Pinpoint the cell where the given text exists, returning its (X, Y) midpoint coordinate. 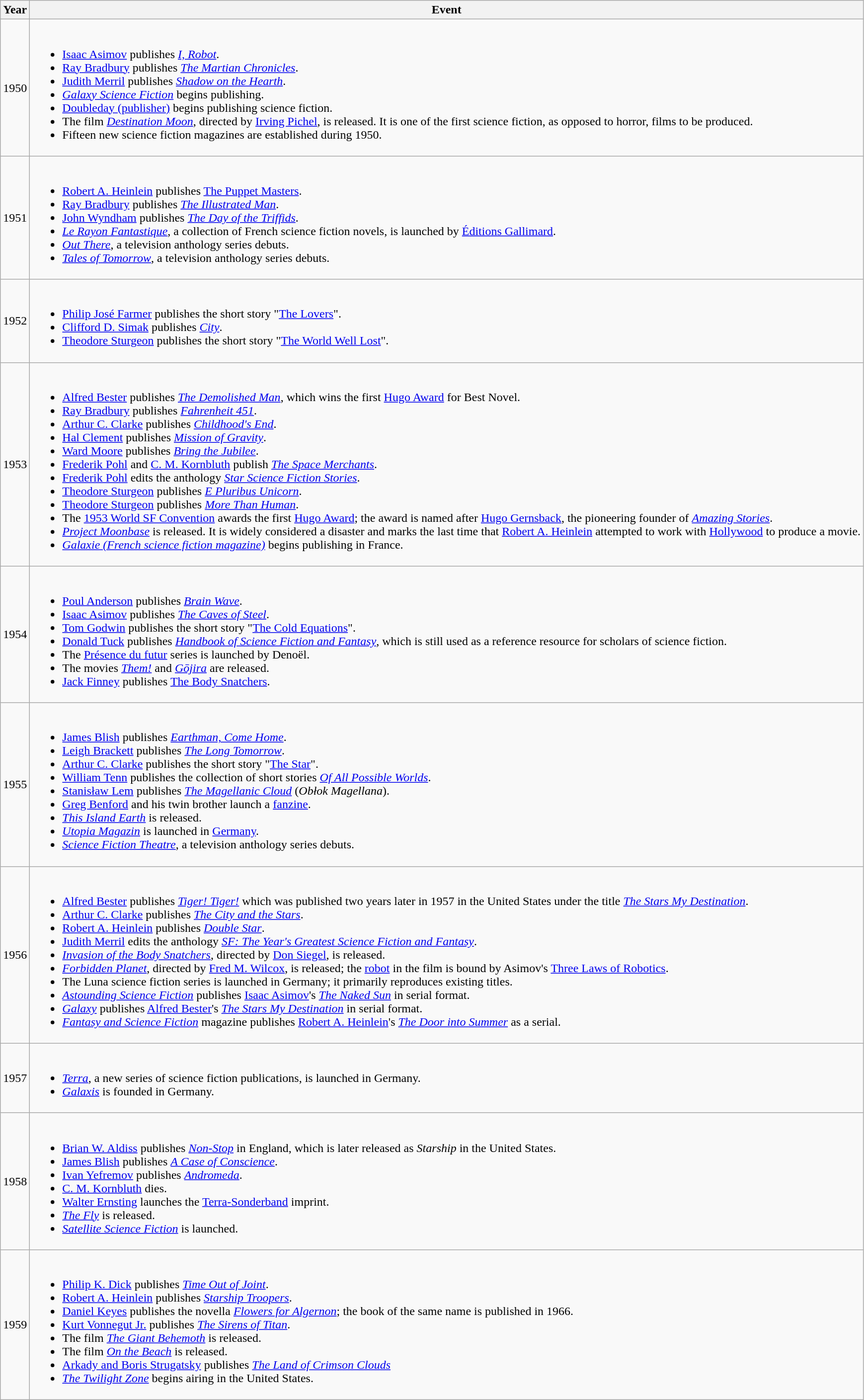
1958 (15, 1181)
Event (447, 10)
1955 (15, 784)
1951 (15, 218)
Terra, a new series of science fiction publications, is launched in Germany.Galaxis is founded in Germany. (447, 1078)
1956 (15, 955)
1952 (15, 321)
1953 (15, 464)
1950 (15, 87)
1957 (15, 1078)
1954 (15, 634)
1959 (15, 1324)
Year (15, 10)
